Locate the cell with the specified text and output its (x, y) center coordinate. 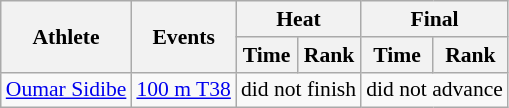
did not advance (434, 90)
Final (434, 19)
Oumar Sidibe (66, 90)
did not finish (298, 90)
100 m T38 (183, 90)
Heat (298, 19)
Events (183, 36)
Athlete (66, 36)
